Search for the cell housing the specified text and yield its (x, y) center coordinate. 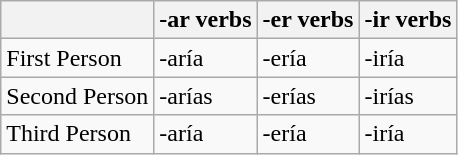
-irías (408, 96)
-arías (206, 96)
First Person (78, 58)
-ar verbs (206, 20)
-erías (308, 96)
-ir verbs (408, 20)
Third Person (78, 134)
Second Person (78, 96)
-er verbs (308, 20)
